Pinpoint the cell where the given text exists, returning its (x, y) midpoint coordinate. 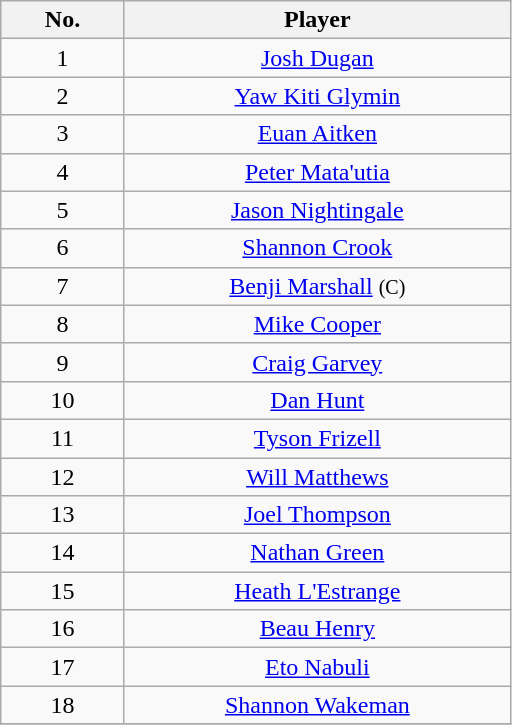
7 (63, 286)
Craig Garvey (317, 362)
Heath L'Estrange (317, 591)
Beau Henry (317, 629)
10 (63, 400)
16 (63, 629)
Shannon Crook (317, 248)
Josh Dugan (317, 58)
Shannon Wakeman (317, 705)
11 (63, 438)
8 (63, 324)
6 (63, 248)
13 (63, 515)
14 (63, 553)
Euan Aitken (317, 134)
1 (63, 58)
Tyson Frizell (317, 438)
17 (63, 667)
Dan Hunt (317, 400)
Eto Nabuli (317, 667)
Will Matthews (317, 477)
Mike Cooper (317, 324)
18 (63, 705)
5 (63, 210)
Benji Marshall (C) (317, 286)
Jason Nightingale (317, 210)
Nathan Green (317, 553)
9 (63, 362)
4 (63, 172)
No. (63, 20)
15 (63, 591)
2 (63, 96)
12 (63, 477)
Yaw Kiti Glymin (317, 96)
3 (63, 134)
Joel Thompson (317, 515)
Player (317, 20)
Peter Mata'utia (317, 172)
